Locate the cell with the specified text and output its (X, Y) center coordinate. 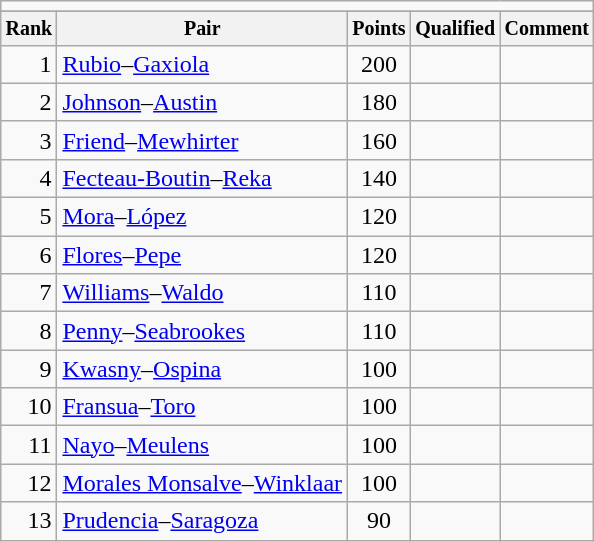
Prudencia–Saragoza (202, 521)
13 (29, 521)
140 (380, 178)
Johnson–Austin (202, 102)
Penny–Seabrookes (202, 331)
Friend–Mewhirter (202, 140)
11 (29, 445)
9 (29, 369)
7 (29, 293)
180 (380, 102)
90 (380, 521)
Comment (547, 28)
Mora–López (202, 217)
160 (380, 140)
Rubio–Gaxiola (202, 64)
Flores–Pepe (202, 255)
Qualified (454, 28)
Morales Monsalve–Winklaar (202, 483)
2 (29, 102)
4 (29, 178)
8 (29, 331)
Pair (202, 28)
5 (29, 217)
Rank (29, 28)
Kwasny–Ospina (202, 369)
Fransua–Toro (202, 407)
Points (380, 28)
1 (29, 64)
6 (29, 255)
200 (380, 64)
Nayo–Meulens (202, 445)
3 (29, 140)
10 (29, 407)
12 (29, 483)
Fecteau-Boutin–Reka (202, 178)
Williams–Waldo (202, 293)
